Return the [x, y] coordinate for the center point of the cell that contains the specified text.  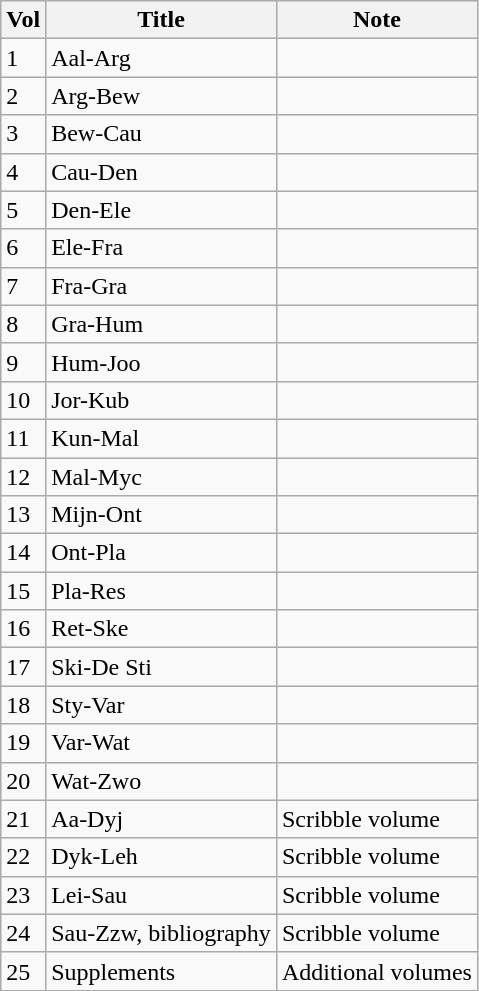
9 [24, 362]
15 [24, 591]
3 [24, 134]
Hum-Joo [162, 362]
4 [24, 172]
Mijn-Ont [162, 515]
Wat-Zwo [162, 781]
Jor-Kub [162, 400]
18 [24, 705]
Gra-Hum [162, 324]
23 [24, 895]
Additional volumes [376, 971]
Vol [24, 20]
24 [24, 933]
12 [24, 477]
11 [24, 438]
Kun-Mal [162, 438]
Dyk-Leh [162, 857]
6 [24, 248]
2 [24, 96]
14 [24, 553]
20 [24, 781]
13 [24, 515]
Fra-Gra [162, 286]
5 [24, 210]
Note [376, 20]
Arg-Bew [162, 96]
Sty-Var [162, 705]
Ski-De Sti [162, 667]
Ret-Ske [162, 629]
Bew-Cau [162, 134]
10 [24, 400]
Var-Wat [162, 743]
8 [24, 324]
Ele-Fra [162, 248]
1 [24, 58]
Lei-Sau [162, 895]
Cau-Den [162, 172]
22 [24, 857]
Supplements [162, 971]
21 [24, 819]
Title [162, 20]
Aal-Arg [162, 58]
25 [24, 971]
Mal-Myc [162, 477]
Den-Ele [162, 210]
Pla-Res [162, 591]
Aa-Dyj [162, 819]
19 [24, 743]
Ont-Pla [162, 553]
Sau-Zzw, bibliography [162, 933]
16 [24, 629]
17 [24, 667]
7 [24, 286]
